For the text-containing cell, return its midpoint in [x, y] coordinate format. 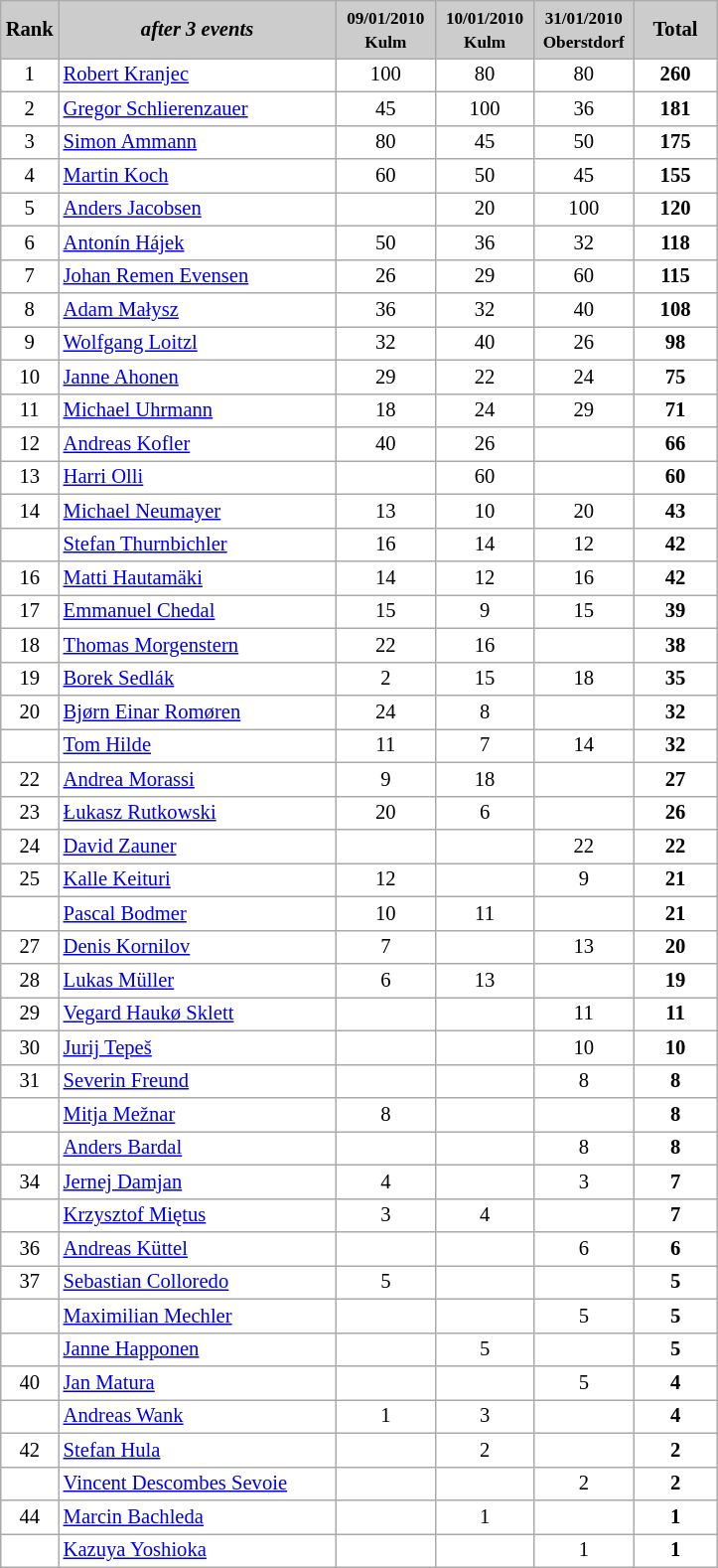
43 [675, 511]
Andreas Wank [198, 1416]
34 [30, 1181]
71 [675, 410]
Wolfgang Loitzl [198, 343]
Krzysztof Miętus [198, 1215]
44 [30, 1517]
Andrea Morassi [198, 779]
98 [675, 343]
Jernej Damjan [198, 1181]
66 [675, 444]
Denis Kornilov [198, 947]
Andreas Kofler [198, 444]
Tom Hilde [198, 745]
Matti Hautamäki [198, 577]
David Zauner [198, 846]
Stefan Thurnbichler [198, 545]
39 [675, 611]
175 [675, 142]
Sebastian Colloredo [198, 1282]
Lukas Müller [198, 981]
Anders Bardal [198, 1148]
Rank [30, 29]
75 [675, 377]
Janne Ahonen [198, 377]
118 [675, 242]
Bjørn Einar Romøren [198, 712]
Harri Olli [198, 477]
30 [30, 1047]
Robert Kranjec [198, 75]
Łukasz Rutkowski [198, 813]
120 [675, 209]
after 3 events [198, 29]
31 [30, 1081]
Gregor Schlierenzauer [198, 108]
Vincent Descombes Sevoie [198, 1484]
Johan Remen Evensen [198, 276]
Jan Matura [198, 1382]
37 [30, 1282]
155 [675, 176]
Anders Jacobsen [198, 209]
Pascal Bodmer [198, 913]
108 [675, 309]
Martin Koch [198, 176]
Kazuya Yoshioka [198, 1550]
Mitja Mežnar [198, 1114]
Borek Sedlák [198, 679]
Severin Freund [198, 1081]
Michael Uhrmann [198, 410]
38 [675, 645]
Adam Małysz [198, 309]
28 [30, 981]
Stefan Hula [198, 1450]
260 [675, 75]
17 [30, 611]
Janne Happonen [198, 1349]
Marcin Bachleda [198, 1517]
25 [30, 879]
Simon Ammann [198, 142]
23 [30, 813]
31/01/2010Oberstdorf [584, 29]
Emmanuel Chedal [198, 611]
181 [675, 108]
Jurij Tepeš [198, 1047]
09/01/2010Kulm [385, 29]
Maximilian Mechler [198, 1316]
Michael Neumayer [198, 511]
10/01/2010Kulm [485, 29]
115 [675, 276]
Vegard Haukø Sklett [198, 1014]
Andreas Küttel [198, 1249]
Thomas Morgenstern [198, 645]
Total [675, 29]
Kalle Keituri [198, 879]
Antonín Hájek [198, 242]
35 [675, 679]
